Locate the cell with the specified text and output its (X, Y) center coordinate. 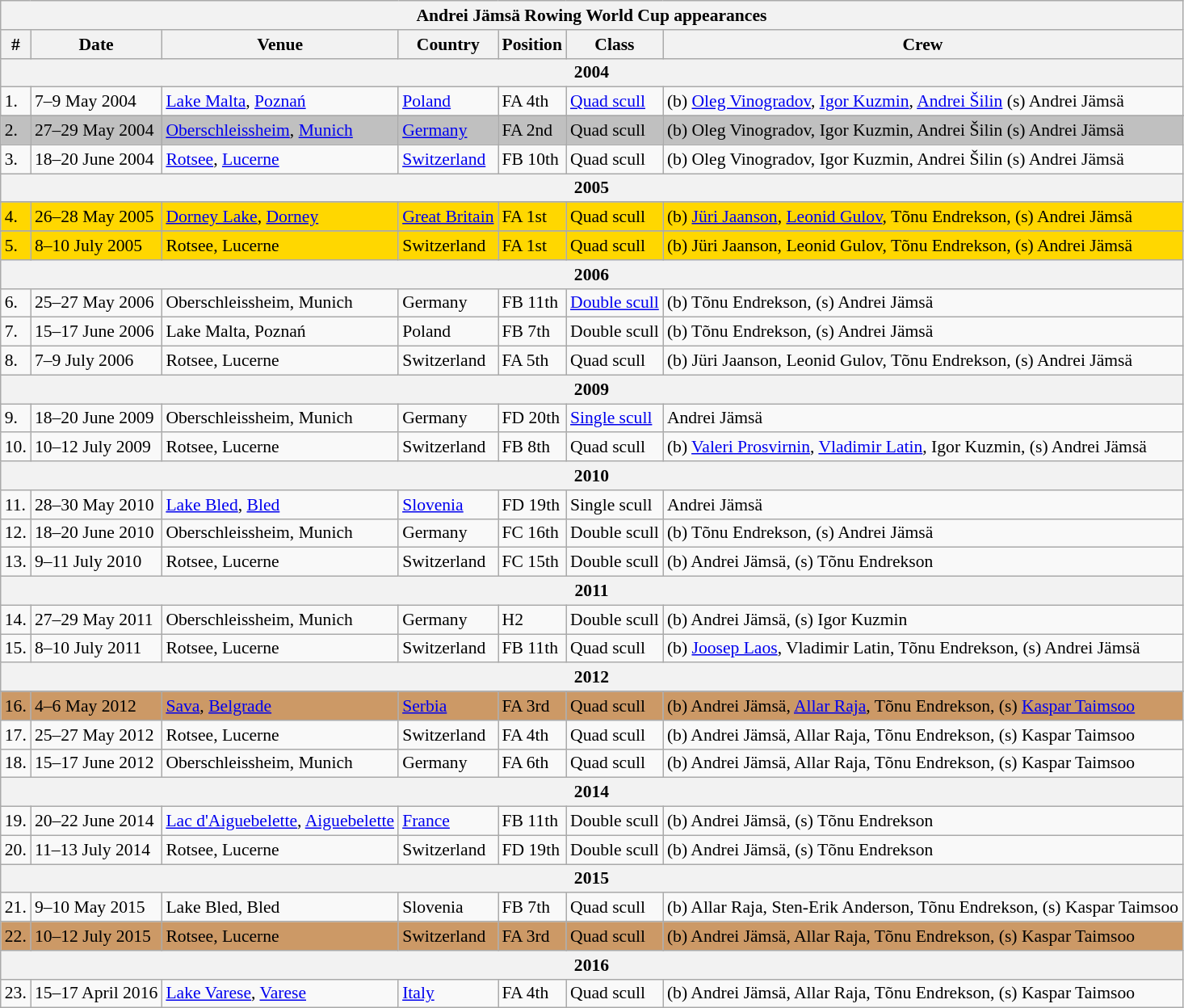
25–27 May 2006 (96, 303)
2012 (591, 678)
10. (16, 447)
9–10 May 2015 (96, 908)
(b) Joosep Laos, Vladimir Latin, Tõnu Endrekson, (s) Andrei Jämsä (922, 649)
2005 (591, 188)
18. (16, 763)
2011 (591, 591)
19. (16, 821)
Crew (922, 44)
20. (16, 850)
25–27 May 2012 (96, 735)
(b) Andrei Jämsä, (s) Igor Kuzmin (922, 619)
Class (615, 44)
4. (16, 217)
2. (16, 131)
Andrei Jämsä Rowing World Cup appearances (591, 15)
Serbia (447, 706)
2016 (591, 965)
6. (16, 303)
26–28 May 2005 (96, 217)
4–6 May 2012 (96, 706)
18–20 June 2009 (96, 418)
(b) Allar Raja, Sten-Erik Anderson, Tõnu Endrekson, (s) Kaspar Taimsoo (922, 908)
12. (16, 533)
27–29 May 2004 (96, 131)
8–10 July 2005 (96, 246)
# (16, 44)
Lake Varese, Varese (279, 993)
Lac d'Aiguebelette, Aiguebelette (279, 821)
11. (16, 505)
Great Britain (447, 217)
2015 (591, 879)
17. (16, 735)
FB 8th (531, 447)
18–20 June 2010 (96, 533)
9–11 July 2010 (96, 562)
7–9 May 2004 (96, 102)
15–17 June 2012 (96, 763)
8. (16, 361)
3. (16, 159)
18–20 June 2004 (96, 159)
2009 (591, 389)
20–22 June 2014 (96, 821)
Venue (279, 44)
16. (16, 706)
2010 (591, 476)
22. (16, 936)
23. (16, 993)
H2 (531, 619)
FB 10th (531, 159)
13. (16, 562)
2004 (591, 73)
1. (16, 102)
10–12 July 2015 (96, 936)
FC 16th (531, 533)
Date (96, 44)
28–30 May 2010 (96, 505)
9. (16, 418)
2014 (591, 792)
15. (16, 649)
7–9 July 2006 (96, 361)
8–10 July 2011 (96, 649)
5. (16, 246)
France (447, 821)
11–13 July 2014 (96, 850)
Sava, Belgrade (279, 706)
15–17 June 2006 (96, 332)
14. (16, 619)
FC 15th (531, 562)
FA 2nd (531, 131)
15–17 April 2016 (96, 993)
7. (16, 332)
Dorney Lake, Dorney (279, 217)
21. (16, 908)
27–29 May 2011 (96, 619)
Position (531, 44)
10–12 July 2009 (96, 447)
FA 5th (531, 361)
Country (447, 44)
Italy (447, 993)
(b) Valeri Prosvirnin, Vladimir Latin, Igor Kuzmin, (s) Andrei Jämsä (922, 447)
FD 20th (531, 418)
2006 (591, 275)
FA 6th (531, 763)
